Provide the [X, Y] coordinate of the cell's center where the given text is located.  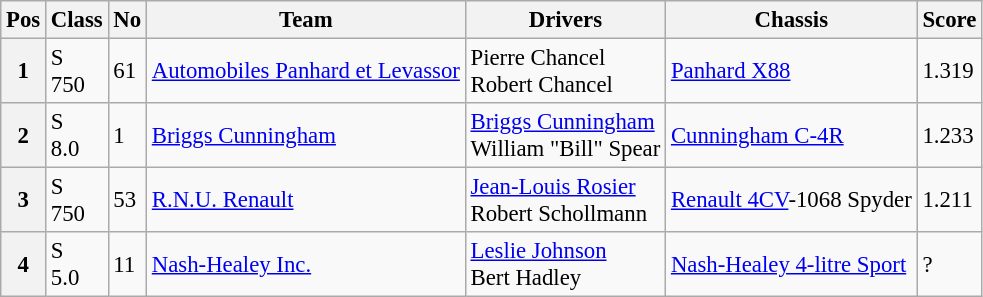
? [950, 264]
53 [127, 200]
Nash-Healey Inc. [306, 264]
3 [24, 200]
No [127, 20]
Cunningham C-4R [792, 136]
R.N.U. Renault [306, 200]
Nash-Healey 4-litre Sport [792, 264]
Class [78, 20]
Score [950, 20]
1.319 [950, 72]
Jean-Louis Rosier Robert Schollmann [565, 200]
Briggs Cunningham William "Bill" Spear [565, 136]
Automobiles Panhard et Levassor [306, 72]
11 [127, 264]
1.211 [950, 200]
Renault 4CV-1068 Spyder [792, 200]
1.233 [950, 136]
4 [24, 264]
Panhard X88 [792, 72]
2 [24, 136]
Briggs Cunningham [306, 136]
S5.0 [78, 264]
Leslie Johnson Bert Hadley [565, 264]
Chassis [792, 20]
Pos [24, 20]
Team [306, 20]
Drivers [565, 20]
Pierre Chancel Robert Chancel [565, 72]
S8.0 [78, 136]
61 [127, 72]
